Locate the cell with the specified text and output its [X, Y] center coordinate. 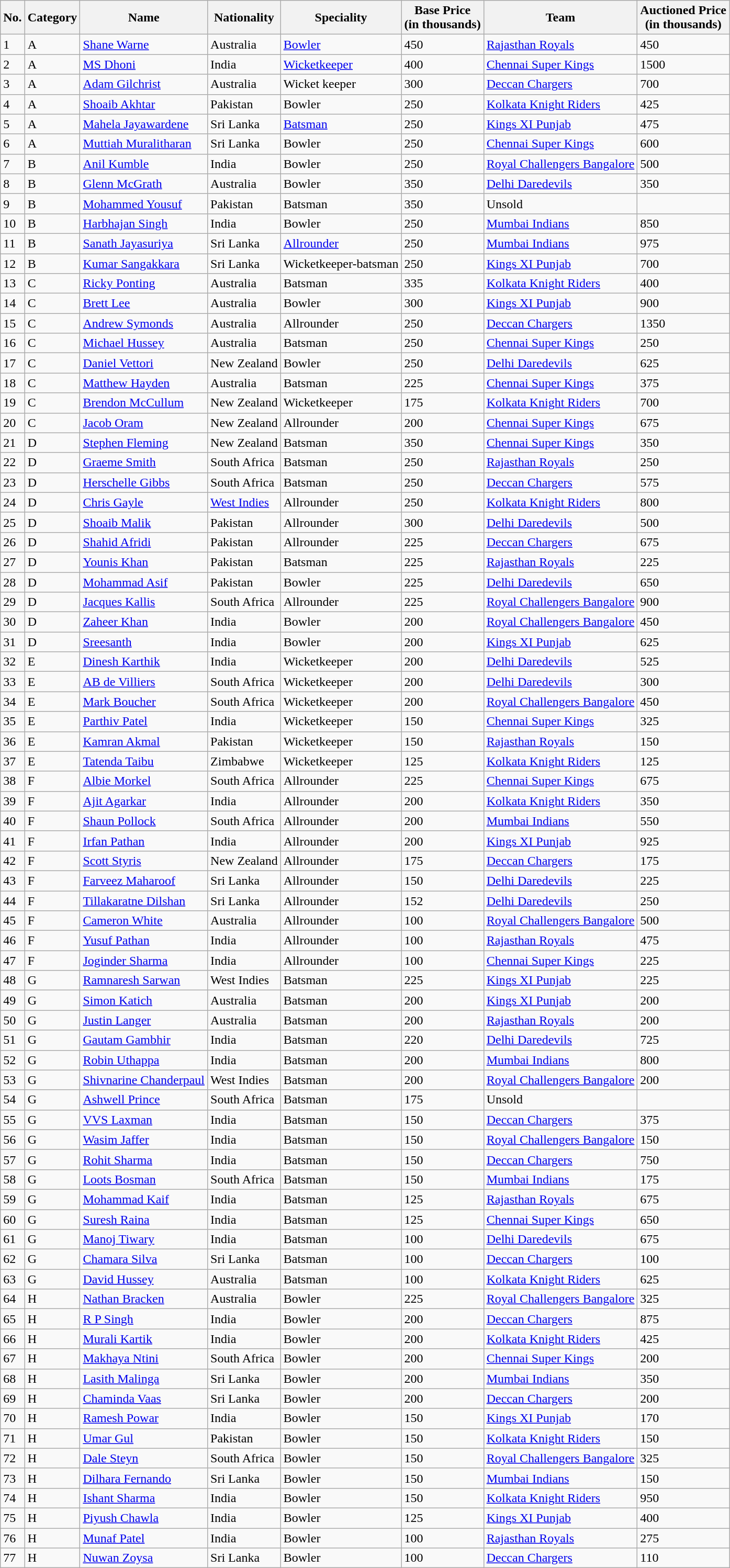
Kumar Sangakkara [144, 263]
8 [13, 184]
925 [683, 841]
Auctioned Price(in thousands) [683, 18]
16 [13, 343]
Chamara Silva [144, 1259]
68 [13, 1379]
Shahid Afridi [144, 542]
24 [13, 502]
Tatenda Taibu [144, 761]
Makhaya Ntini [144, 1359]
21 [13, 443]
550 [683, 821]
18 [13, 383]
1500 [683, 64]
Kamran Akmal [144, 741]
43 [13, 881]
29 [13, 602]
74 [13, 1498]
44 [13, 900]
Dilhara Fernando [144, 1478]
19 [13, 403]
Ramesh Powar [144, 1418]
33 [13, 682]
Shoaib Malik [144, 522]
69 [13, 1398]
Rohit Sharma [144, 1159]
32 [13, 662]
Brett Lee [144, 303]
152 [443, 900]
Shivnarine Chanderpaul [144, 1080]
Robin Uthappa [144, 1060]
Mark Boucher [144, 702]
56 [13, 1140]
Murali Kartik [144, 1339]
Category [52, 18]
53 [13, 1080]
25 [13, 522]
Herschelle Gibbs [144, 482]
10 [13, 223]
17 [13, 363]
Ricky Ponting [144, 284]
Harbhajan Singh [144, 223]
Lasith Malinga [144, 1379]
20 [13, 423]
35 [13, 721]
27 [13, 562]
Younis Khan [144, 562]
Sanath Jayasuriya [144, 243]
67 [13, 1359]
66 [13, 1339]
36 [13, 741]
Chaminda Vaas [144, 1398]
54 [13, 1100]
77 [13, 1558]
Graeme Smith [144, 462]
Wicketkeeper-batsman [341, 263]
Irfan Pathan [144, 841]
Mohammad Asif [144, 582]
600 [683, 144]
6 [13, 144]
Sreesanth [144, 642]
60 [13, 1220]
Matthew Hayden [144, 383]
40 [13, 821]
Loots Bosman [144, 1179]
Tillakaratne Dilshan [144, 900]
335 [443, 284]
Shaun Pollock [144, 821]
4 [13, 104]
Wasim Jaffer [144, 1140]
31 [13, 642]
71 [13, 1438]
Dinesh Karthik [144, 662]
Mohammad Kaif [144, 1199]
12 [13, 263]
875 [683, 1319]
975 [683, 243]
1 [13, 44]
AB de Villiers [144, 682]
63 [13, 1279]
73 [13, 1478]
70 [13, 1418]
Nathan Bracken [144, 1299]
65 [13, 1319]
9 [13, 204]
72 [13, 1458]
75 [13, 1518]
3 [13, 84]
Michael Hussey [144, 343]
50 [13, 1020]
Adam Gilchrist [144, 84]
47 [13, 961]
750 [683, 1159]
30 [13, 622]
64 [13, 1299]
26 [13, 542]
34 [13, 702]
VVS Laxman [144, 1120]
850 [683, 223]
Zaheer Khan [144, 622]
220 [443, 1040]
23 [13, 482]
59 [13, 1199]
Munaf Patel [144, 1538]
MS Dhoni [144, 64]
Name [144, 18]
7 [13, 164]
No. [13, 18]
Andrew Symonds [144, 323]
41 [13, 841]
275 [683, 1538]
Team [560, 18]
Manoj Tiwary [144, 1239]
R P Singh [144, 1319]
11 [13, 243]
Nationality [244, 18]
525 [683, 662]
52 [13, 1060]
14 [13, 303]
Farveez Maharoof [144, 881]
58 [13, 1179]
55 [13, 1120]
2 [13, 64]
1350 [683, 323]
Zimbabwe [244, 761]
Mohammed Yousuf [144, 204]
42 [13, 861]
Joginder Sharma [144, 961]
Parthiv Patel [144, 721]
49 [13, 1000]
15 [13, 323]
Jacques Kallis [144, 602]
Ramnaresh Sarwan [144, 980]
Scott Styris [144, 861]
Piyush Chawla [144, 1518]
Umar Gul [144, 1438]
Jacob Oram [144, 423]
48 [13, 980]
22 [13, 462]
725 [683, 1040]
575 [683, 482]
61 [13, 1239]
Suresh Raina [144, 1220]
Shoaib Akhtar [144, 104]
110 [683, 1558]
38 [13, 781]
Chris Gayle [144, 502]
57 [13, 1159]
170 [683, 1418]
76 [13, 1538]
5 [13, 124]
Ajit Agarkar [144, 801]
Nuwan Zoysa [144, 1558]
62 [13, 1259]
David Hussey [144, 1279]
Base Price(in thousands) [443, 18]
Mahela Jayawardene [144, 124]
45 [13, 921]
Cameron White [144, 921]
39 [13, 801]
Daniel Vettori [144, 363]
Wicket keeper [341, 84]
51 [13, 1040]
Simon Katich [144, 1000]
Anil Kumble [144, 164]
Yusuf Pathan [144, 941]
Stephen Fleming [144, 443]
950 [683, 1498]
13 [13, 284]
Gautam Gambhir [144, 1040]
Shane Warne [144, 44]
Speciality [341, 18]
Ishant Sharma [144, 1498]
37 [13, 761]
Ashwell Prince [144, 1100]
Brendon McCullum [144, 403]
Glenn McGrath [144, 184]
28 [13, 582]
Albie Morkel [144, 781]
Muttiah Muralitharan [144, 144]
Justin Langer [144, 1020]
46 [13, 941]
Dale Steyn [144, 1458]
